Capture the cell that displays the provided text and extract its [X, Y] central coordinate. 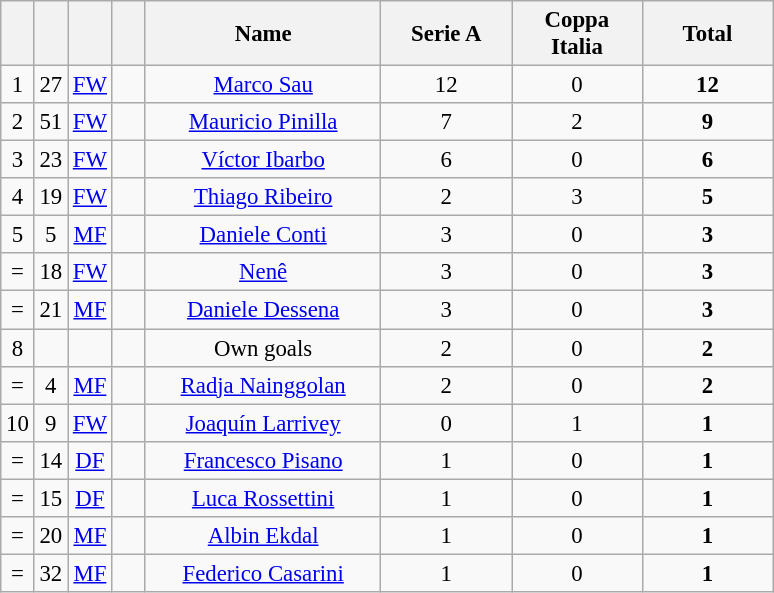
Total [708, 34]
23 [50, 160]
Mauricio Pinilla [263, 122]
27 [50, 85]
10 [18, 423]
32 [50, 573]
20 [50, 536]
Radja Nainggolan [263, 385]
Daniele Dessena [263, 310]
Own goals [263, 348]
Albin Ekdal [263, 536]
Federico Casarini [263, 573]
7 [446, 122]
Coppa Italia [578, 34]
51 [50, 122]
Marco Sau [263, 85]
Luca Rossettini [263, 498]
Francesco Pisano [263, 460]
19 [50, 197]
Nenê [263, 273]
21 [50, 310]
Serie A [446, 34]
Name [263, 34]
14 [50, 460]
8 [18, 348]
18 [50, 273]
Joaquín Larrivey [263, 423]
15 [50, 498]
Víctor Ibarbo [263, 160]
Daniele Conti [263, 235]
Thiago Ribeiro [263, 197]
